Locate the cell with the specified text and output its [x, y] center coordinate. 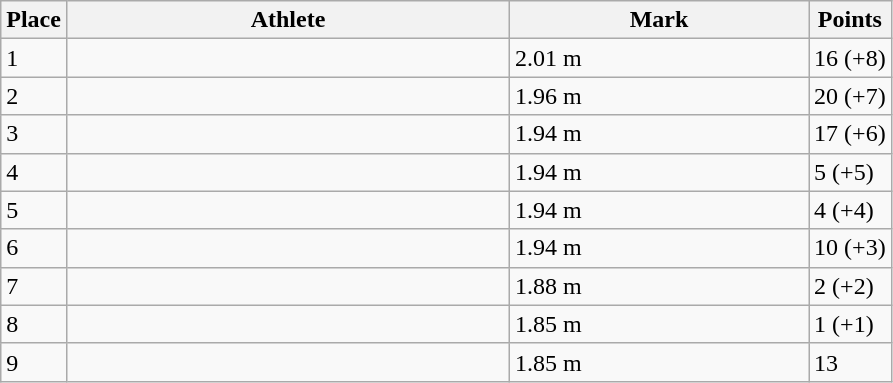
1.88 m [660, 286]
9 [34, 362]
4 (+4) [850, 210]
7 [34, 286]
13 [850, 362]
2.01 m [660, 58]
16 (+8) [850, 58]
10 (+3) [850, 248]
2 (+2) [850, 286]
2 [34, 96]
6 [34, 248]
8 [34, 324]
1 [34, 58]
5 [34, 210]
Athlete [288, 20]
17 (+6) [850, 134]
4 [34, 172]
Points [850, 20]
1 (+1) [850, 324]
5 (+5) [850, 172]
1.96 m [660, 96]
20 (+7) [850, 96]
3 [34, 134]
Mark [660, 20]
Place [34, 20]
